Capture the cell that displays the provided text and extract its [x, y] central coordinate. 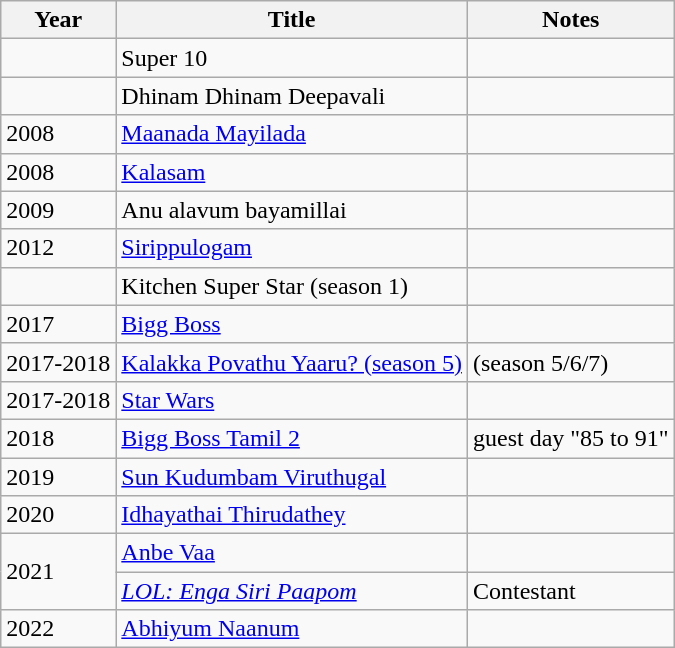
Abhiyum Naanum [292, 629]
Dhinam Dhinam Deepavali [292, 96]
Sirippulogam [292, 248]
Star Wars [292, 400]
(season 5/6/7) [570, 362]
Kalakka Povathu Yaaru? (season 5) [292, 362]
2022 [58, 629]
Anu alavum bayamillai [292, 210]
2018 [58, 438]
2020 [58, 515]
Notes [570, 20]
Maanada Mayilada [292, 134]
Bigg Boss Tamil 2 [292, 438]
Title [292, 20]
guest day "85 to 91" [570, 438]
Anbe Vaa [292, 553]
Contestant [570, 591]
Kalasam [292, 172]
2009 [58, 210]
Kitchen Super Star (season 1) [292, 286]
Super 10 [292, 58]
2019 [58, 477]
Year [58, 20]
LOL: Enga Siri Paapom [292, 591]
2021 [58, 572]
Idhayathai Thirudathey [292, 515]
Sun Kudumbam Viruthugal [292, 477]
Bigg Boss [292, 324]
2017 [58, 324]
2012 [58, 248]
